Identify which cell holds the provided text, then report its (x, y) central coordinate. 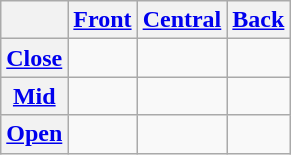
Back (258, 20)
Central (182, 20)
Close (34, 58)
Front (102, 20)
Mid (34, 96)
Open (34, 134)
